Identify which cell holds the provided text, then report its [x, y] central coordinate. 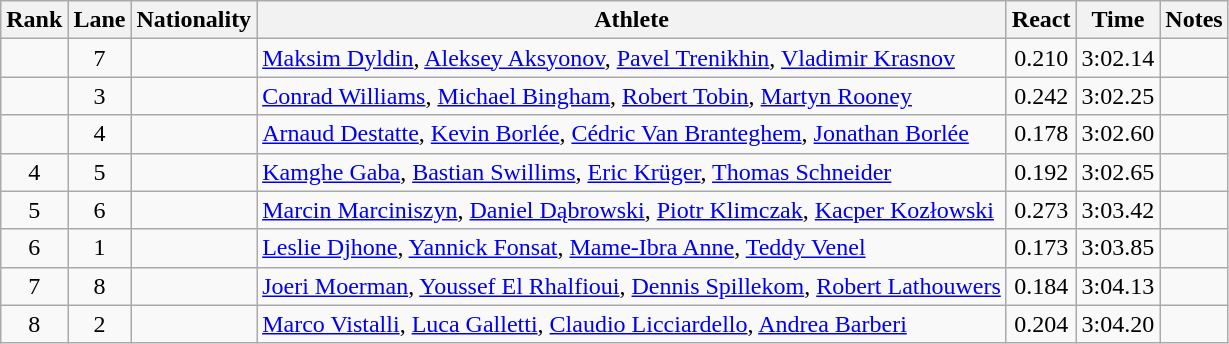
Leslie Djhone, Yannick Fonsat, Mame-Ibra Anne, Teddy Venel [632, 248]
0.210 [1041, 58]
3:03.85 [1118, 248]
3:02.60 [1118, 134]
3 [100, 96]
Nationality [194, 20]
3:02.14 [1118, 58]
Maksim Dyldin, Aleksey Aksyonov, Pavel Trenikhin, Vladimir Krasnov [632, 58]
3:02.25 [1118, 96]
0.273 [1041, 210]
Time [1118, 20]
Conrad Williams, Michael Bingham, Robert Tobin, Martyn Rooney [632, 96]
0.192 [1041, 172]
Joeri Moerman, Youssef El Rhalfioui, Dennis Spillekom, Robert Lathouwers [632, 286]
Lane [100, 20]
0.184 [1041, 286]
0.173 [1041, 248]
0.242 [1041, 96]
Athlete [632, 20]
3:04.20 [1118, 324]
1 [100, 248]
3:02.65 [1118, 172]
Arnaud Destatte, Kevin Borlée, Cédric Van Branteghem, Jonathan Borlée [632, 134]
Marcin Marciniszyn, Daniel Dąbrowski, Piotr Klimczak, Kacper Kozłowski [632, 210]
0.178 [1041, 134]
Rank [34, 20]
React [1041, 20]
Kamghe Gaba, Bastian Swillims, Eric Krüger, Thomas Schneider [632, 172]
Notes [1194, 20]
3:03.42 [1118, 210]
2 [100, 324]
Marco Vistalli, Luca Galletti, Claudio Licciardello, Andrea Barberi [632, 324]
3:04.13 [1118, 286]
0.204 [1041, 324]
